Extract the [X, Y] coordinate from the center of the cell holding the provided text.  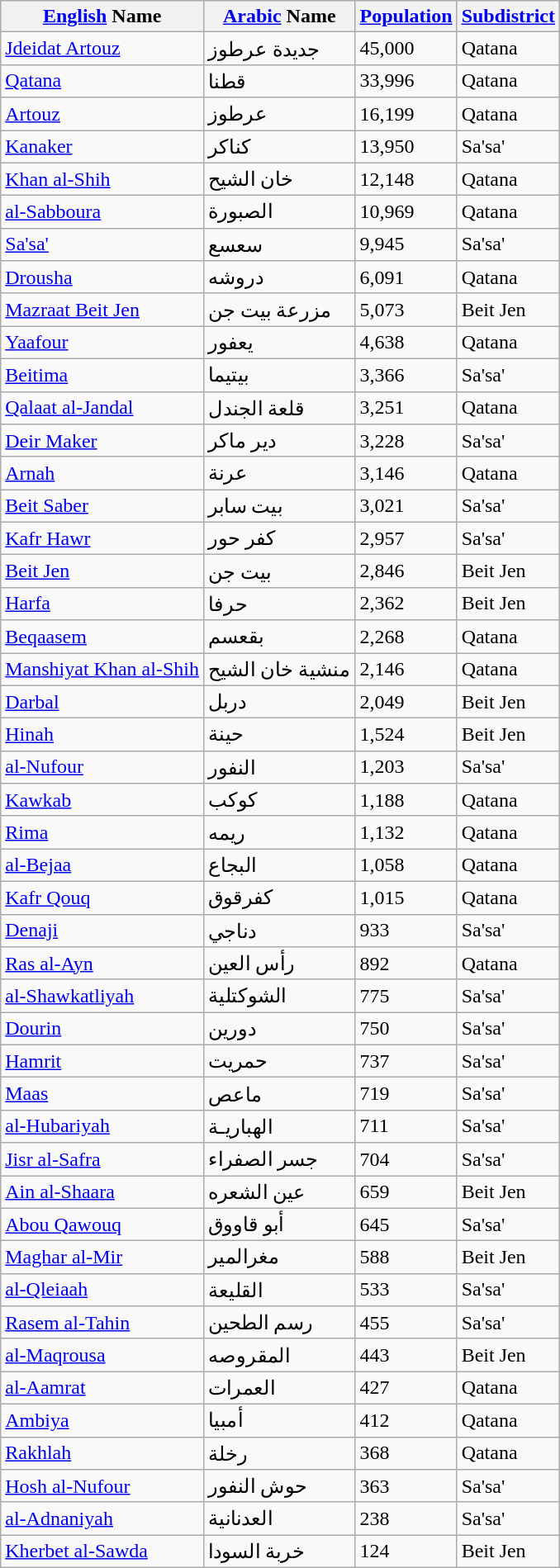
Arnah [102, 473]
363 [406, 1486]
النفور [279, 767]
Ras al-Ayn [102, 964]
al-Adnaniyah [102, 1518]
خان الشيح [279, 179]
Maas [102, 1094]
750 [406, 1029]
1,015 [406, 898]
933 [406, 931]
645 [406, 1225]
الهباريـة [279, 1126]
3,146 [406, 473]
كفر حور [279, 538]
سعسع [279, 244]
رخلة [279, 1453]
Deir Maker [102, 441]
دناجي [279, 931]
775 [406, 996]
Beitima [102, 375]
جديدة عرطوز [279, 49]
al-Bejaa [102, 865]
خربة السودا [279, 1551]
704 [406, 1159]
3,021 [406, 506]
مزرعة بيت جن [279, 310]
al-Qleiaah [102, 1290]
Hamrit [102, 1061]
533 [406, 1290]
13,950 [406, 147]
المقروصه [279, 1355]
588 [406, 1258]
2,957 [406, 538]
قطنا [279, 81]
قلعة الجندل [279, 408]
Qalaat al-Jandal [102, 408]
بيت جن [279, 571]
Maghar al-Mir [102, 1258]
جسر الصفراء [279, 1159]
3,366 [406, 375]
455 [406, 1323]
بقعسم [279, 637]
al-Shawkatliyah [102, 996]
427 [406, 1388]
منشية خان الشيح [279, 669]
6,091 [406, 277]
Rasem al-Tahin [102, 1323]
12,148 [406, 179]
كناكر [279, 147]
1,132 [406, 832]
Darbal [102, 702]
Beqaasem [102, 637]
1,058 [406, 865]
al-Maqrousa [102, 1355]
Manshiyat Khan al-Shih [102, 669]
حينة [279, 735]
2,268 [406, 637]
Rakhlah [102, 1453]
رسم الطحين [279, 1323]
5,073 [406, 310]
1,524 [406, 735]
دير ماكر [279, 441]
حوش النفور [279, 1486]
Jisr al-Safra [102, 1159]
أمبيا [279, 1420]
1,203 [406, 767]
مغرالمير [279, 1258]
Jdeidat Artouz [102, 49]
العدنانية [279, 1518]
9,945 [406, 244]
يعفور [279, 343]
دربل [279, 702]
عرنة [279, 473]
2,049 [406, 702]
10,969 [406, 212]
القليعة [279, 1290]
أبو قاووق [279, 1225]
Yaafour [102, 343]
بيتيما [279, 375]
238 [406, 1518]
3,228 [406, 441]
1,188 [406, 800]
Mazraat Beit Jen [102, 310]
Drousha [102, 277]
ريمه [279, 832]
Hosh al-Nufour [102, 1486]
659 [406, 1192]
Kafr Qouq [102, 898]
719 [406, 1094]
Kawkab [102, 800]
حمريت [279, 1061]
كوكب [279, 800]
Khan al-Shih [102, 179]
Abou Qawouq [102, 1225]
Hinah [102, 735]
45,000 [406, 49]
الصبورة [279, 212]
Artouz [102, 114]
124 [406, 1551]
الشوكتلية [279, 996]
892 [406, 964]
16,199 [406, 114]
العمرات [279, 1388]
Subdistrict [508, 17]
412 [406, 1420]
711 [406, 1126]
Population [406, 17]
Harfa [102, 604]
Dourin [102, 1029]
Kafr Hawr [102, 538]
al-Sabboura [102, 212]
2,362 [406, 604]
Rima [102, 832]
Ain al-Shaara [102, 1192]
عين الشعره [279, 1192]
دروشه [279, 277]
Denaji [102, 931]
رأس العين [279, 964]
بيت سابر [279, 506]
Kanaker [102, 147]
Kherbet al-Sawda [102, 1551]
حرفا [279, 604]
al-Aamrat [102, 1388]
al-Hubariyah [102, 1126]
33,996 [406, 81]
2,146 [406, 669]
Ambiya [102, 1420]
Arabic Name [279, 17]
737 [406, 1061]
368 [406, 1453]
كفرقوق [279, 898]
دورين [279, 1029]
4,638 [406, 343]
ماعص [279, 1094]
البجاع [279, 865]
English Name [102, 17]
2,846 [406, 571]
3,251 [406, 408]
عرطوز [279, 114]
al-Nufour [102, 767]
Beit Saber [102, 506]
443 [406, 1355]
